Return [X, Y] of the center of cell containing provided text 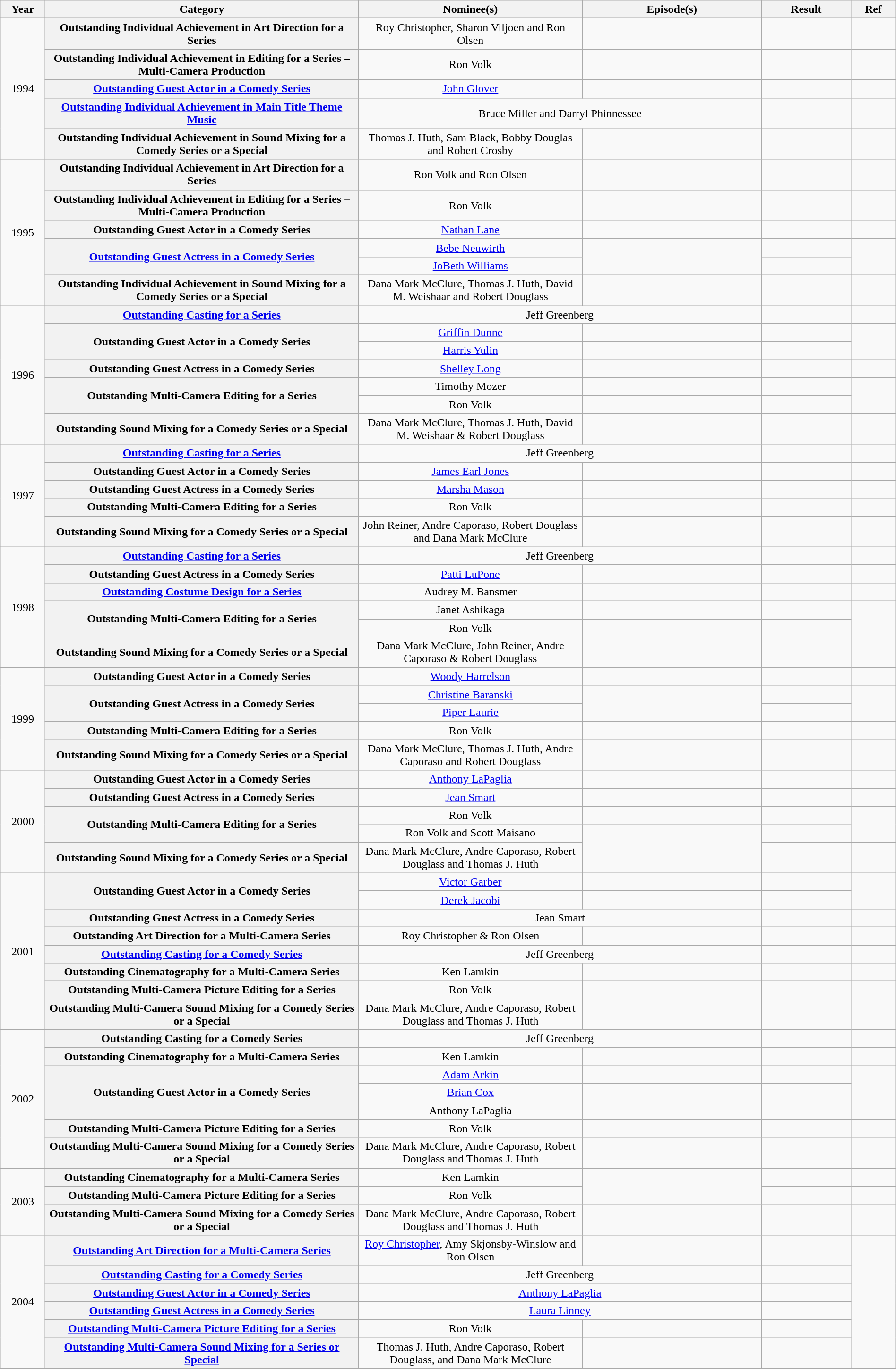
Nathan Lane [471, 230]
2002 [23, 1099]
Audrey M. Bansmer [471, 592]
Thomas J. Huth, Sam Black, Bobby Douglas and Robert Crosby [471, 144]
James Earl Jones [471, 471]
2001 [23, 951]
Adam Arkin [471, 1075]
Outstanding Individual Achievement in Main Title Theme Music [201, 113]
Bebe Neuwirth [471, 248]
2003 [23, 1201]
Christine Baranski [471, 695]
2000 [23, 821]
Nominee(s) [471, 9]
Dana Mark McClure, Thomas J. Huth, David M. Weishaar and Robert Douglass [471, 290]
Category [201, 9]
Roy Christopher, Sharon Viljoen and Ron Olsen [471, 34]
John Reiner, Andre Caporaso, Robert Douglass and Dana Mark McClure [471, 531]
Ron Volk and Ron Olsen [471, 175]
2004 [23, 1301]
Year [23, 9]
JoBeth Williams [471, 266]
Patti LuPone [471, 574]
Dana Mark McClure, Thomas J. Huth, Andre Caporaso and Robert Douglass [471, 755]
1996 [23, 374]
Victor Garber [471, 882]
1999 [23, 719]
Shelley Long [471, 369]
Roy Christopher, Amy Skjonsby-Winslow and Ron Olsen [471, 1250]
1998 [23, 607]
John Glover [471, 89]
Roy Christopher & Ron Olsen [471, 936]
Bruce Miller and Darryl Phinnessee [560, 113]
Janet Ashikaga [471, 610]
Derek Jacobi [471, 900]
Result [806, 9]
Outstanding Costume Design for a Series [201, 592]
Thomas J. Huth, Andre Caporaso, Robert Douglass, and Dana Mark McClure [471, 1353]
Marsha Mason [471, 489]
Ron Volk and Scott Maisano [471, 833]
Ref [873, 9]
1994 [23, 89]
Laura Linney [560, 1311]
1997 [23, 495]
Timothy Mozer [471, 387]
Piper Laurie [471, 713]
1995 [23, 232]
Woody Harrelson [471, 677]
Harris Yulin [471, 351]
Griffin Dunne [471, 333]
Brian Cox [471, 1093]
Episode(s) [672, 9]
Dana Mark McClure, John Reiner, Andre Caporaso & Robert Douglass [471, 652]
Dana Mark McClure, Thomas J. Huth, David M. Weishaar & Robert Douglass [471, 429]
Outstanding Multi-Camera Sound Mixing for a Series or Special [201, 1353]
